Identify which cell holds the provided text, then report its [x, y] central coordinate. 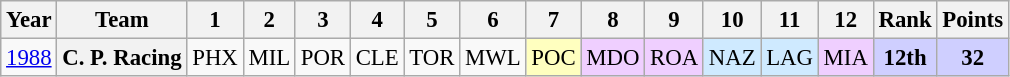
Team [122, 20]
3 [322, 20]
10 [732, 20]
1 [215, 20]
5 [432, 20]
12 [846, 20]
11 [790, 20]
4 [377, 20]
32 [972, 58]
MWL [493, 58]
Rank [905, 20]
TOR [432, 58]
NAZ [732, 58]
Points [972, 20]
8 [613, 20]
PHX [215, 58]
6 [493, 20]
ROA [674, 58]
LAG [790, 58]
Year [29, 20]
1988 [29, 58]
MIL [269, 58]
9 [674, 20]
POR [322, 58]
MDO [613, 58]
C. P. Racing [122, 58]
12th [905, 58]
CLE [377, 58]
MIA [846, 58]
POC [554, 58]
7 [554, 20]
2 [269, 20]
